Pinpoint the cell where the given text exists, returning its [X, Y] midpoint coordinate. 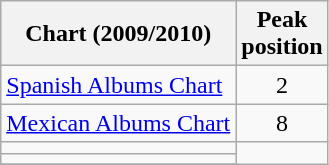
Peakposition [282, 34]
8 [282, 123]
Mexican Albums Chart [118, 123]
Spanish Albums Chart [118, 85]
2 [282, 85]
Chart (2009/2010) [118, 34]
